Pinpoint the cell where the given text exists, returning its [x, y] midpoint coordinate. 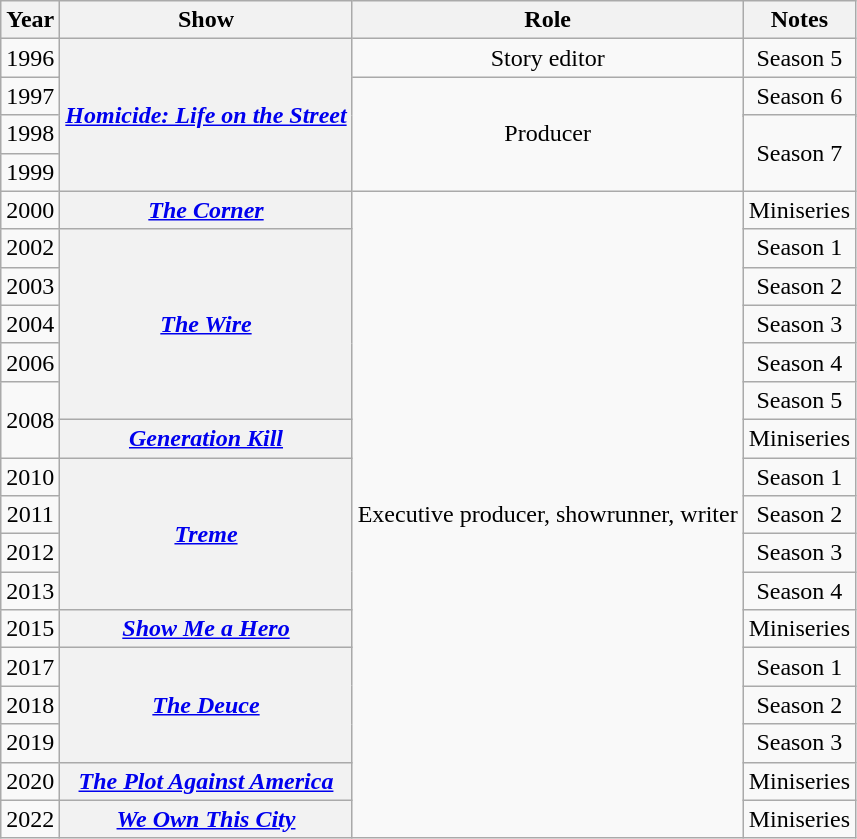
2019 [30, 743]
2015 [30, 629]
The Plot Against America [206, 781]
The Wire [206, 324]
The Corner [206, 210]
2017 [30, 667]
Story editor [548, 58]
The Deuce [206, 705]
Treme [206, 534]
Notes [799, 20]
Producer [548, 134]
1996 [30, 58]
1999 [30, 172]
Season 6 [799, 96]
We Own This City [206, 819]
2013 [30, 591]
2008 [30, 419]
2002 [30, 248]
Generation Kill [206, 438]
Homicide: Life on the Street [206, 115]
2020 [30, 781]
2010 [30, 477]
2003 [30, 286]
2022 [30, 819]
2011 [30, 515]
1997 [30, 96]
Season 7 [799, 153]
2006 [30, 362]
2004 [30, 324]
Executive producer, showrunner, writer [548, 514]
Role [548, 20]
1998 [30, 134]
Show [206, 20]
Show Me a Hero [206, 629]
2012 [30, 553]
2000 [30, 210]
Year [30, 20]
2018 [30, 705]
